Pinpoint the cell where the given text exists, returning its [X, Y] midpoint coordinate. 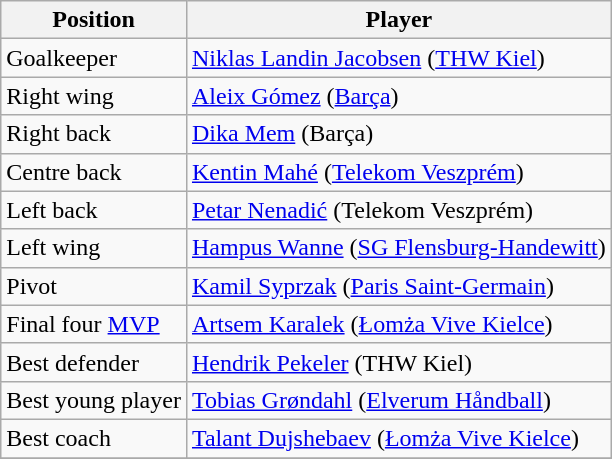
Player [398, 20]
Hendrik Pekeler (THW Kiel) [398, 362]
Pivot [94, 286]
Petar Nenadić (Telekom Veszprém) [398, 210]
Talant Dujshebaev (Łomża Vive Kielce) [398, 438]
Niklas Landin Jacobsen (THW Kiel) [398, 58]
Position [94, 20]
Best coach [94, 438]
Hampus Wanne (SG Flensburg-Handewitt) [398, 248]
Final four MVP [94, 324]
Aleix Gómez (Barça) [398, 96]
Right back [94, 134]
Artsem Karalek (Łomża Vive Kielce) [398, 324]
Tobias Grøndahl (Elverum Håndball) [398, 400]
Left wing [94, 248]
Left back [94, 210]
Right wing [94, 96]
Goalkeeper [94, 58]
Best defender [94, 362]
Centre back [94, 172]
Kentin Mahé (Telekom Veszprém) [398, 172]
Dika Mem (Barça) [398, 134]
Best young player [94, 400]
Kamil Syprzak (Paris Saint-Germain) [398, 286]
